Identify which cell holds the provided text, then report its [X, Y] central coordinate. 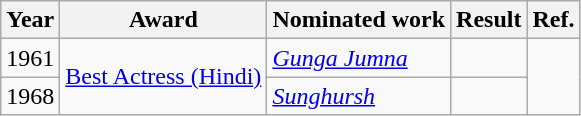
1961 [30, 58]
Result [489, 20]
Nominated work [359, 20]
Gunga Jumna [359, 58]
Sunghursh [359, 96]
Year [30, 20]
Best Actress (Hindi) [164, 77]
1968 [30, 96]
Award [164, 20]
Ref. [554, 20]
